For the text-containing cell, return its midpoint in (x, y) coordinate format. 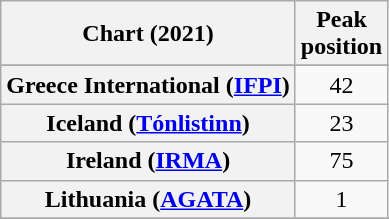
Greece International (IFPI) (148, 85)
1 (341, 199)
Ireland (IRMA) (148, 161)
75 (341, 161)
Peakposition (341, 34)
Chart (2021) (148, 34)
Iceland (Tónlistinn) (148, 123)
Lithuania (AGATA) (148, 199)
42 (341, 85)
23 (341, 123)
